Determine the [X, Y] coordinate at the center of the cell enclosing the given text.  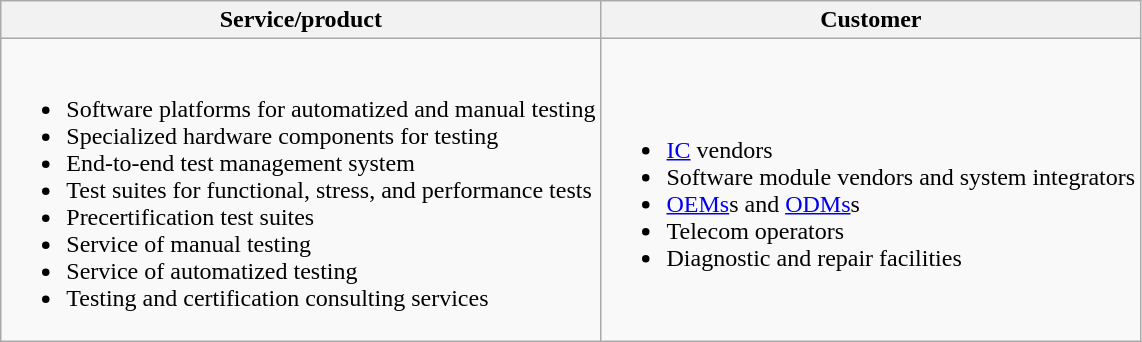
Service/product [301, 20]
Customer [871, 20]
IC vendorsSoftware module vendors and system integratorsOEMss and ODMssTelecom operatorsDiagnostic and repair facilities [871, 190]
